Identify which cell holds the provided text, then report its [X, Y] central coordinate. 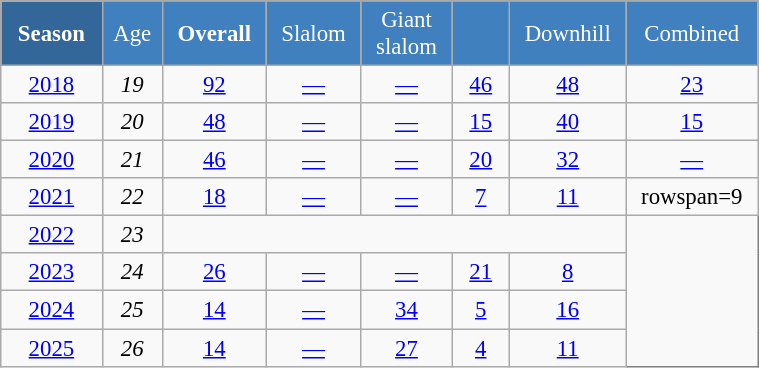
rowspan=9 [692, 197]
40 [568, 122]
16 [568, 310]
2022 [52, 235]
2019 [52, 122]
Overall [214, 34]
Downhill [568, 34]
Age [132, 34]
2025 [52, 348]
5 [481, 310]
4 [481, 348]
18 [214, 197]
8 [568, 273]
19 [132, 85]
7 [481, 197]
Season [52, 34]
34 [406, 310]
32 [568, 160]
Combined [692, 34]
25 [132, 310]
Slalom [314, 34]
2023 [52, 273]
2024 [52, 310]
27 [406, 348]
92 [214, 85]
24 [132, 273]
2018 [52, 85]
2021 [52, 197]
Giantslalom [406, 34]
22 [132, 197]
2020 [52, 160]
